Pinpoint the cell where the given text exists, returning its (X, Y) midpoint coordinate. 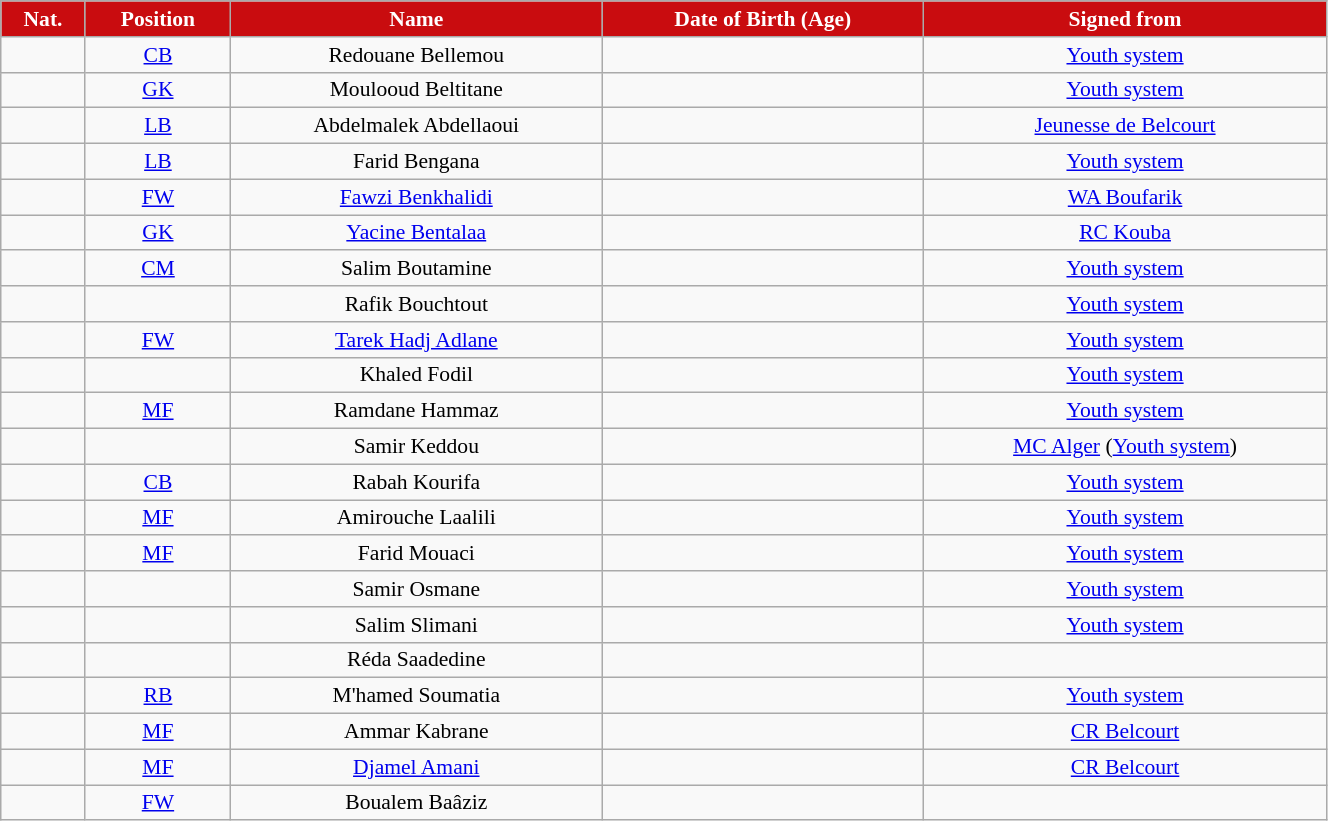
WA Boufarik (1126, 197)
Samir Osmane (416, 589)
Name (416, 19)
Ramdane Hammaz (416, 411)
Moulooud Beltitane (416, 90)
Ammar Kabrane (416, 732)
Abdelmalek Abdellaoui (416, 126)
Rafik Bouchtout (416, 304)
Salim Slimani (416, 625)
Nat. (43, 19)
Samir Keddou (416, 447)
RB (158, 696)
Boualem Baâziz (416, 803)
Date of Birth (Age) (763, 19)
CM (158, 269)
Rabah Kourifa (416, 482)
Amirouche Laalili (416, 518)
Fawzi Benkhalidi (416, 197)
Redouane Bellemou (416, 55)
Jeunesse de Belcourt (1126, 126)
M'hamed Soumatia (416, 696)
MC Alger (Youth system) (1126, 447)
Réda Saadedine (416, 660)
Salim Boutamine (416, 269)
Signed from (1126, 19)
Farid Mouaci (416, 554)
Djamel Amani (416, 767)
Farid Bengana (416, 162)
RC Kouba (1126, 233)
Tarek Hadj Adlane (416, 340)
Position (158, 19)
Khaled Fodil (416, 375)
Yacine Bentalaa (416, 233)
